Determine the [x, y] coordinate at the center of the cell enclosing the given text.  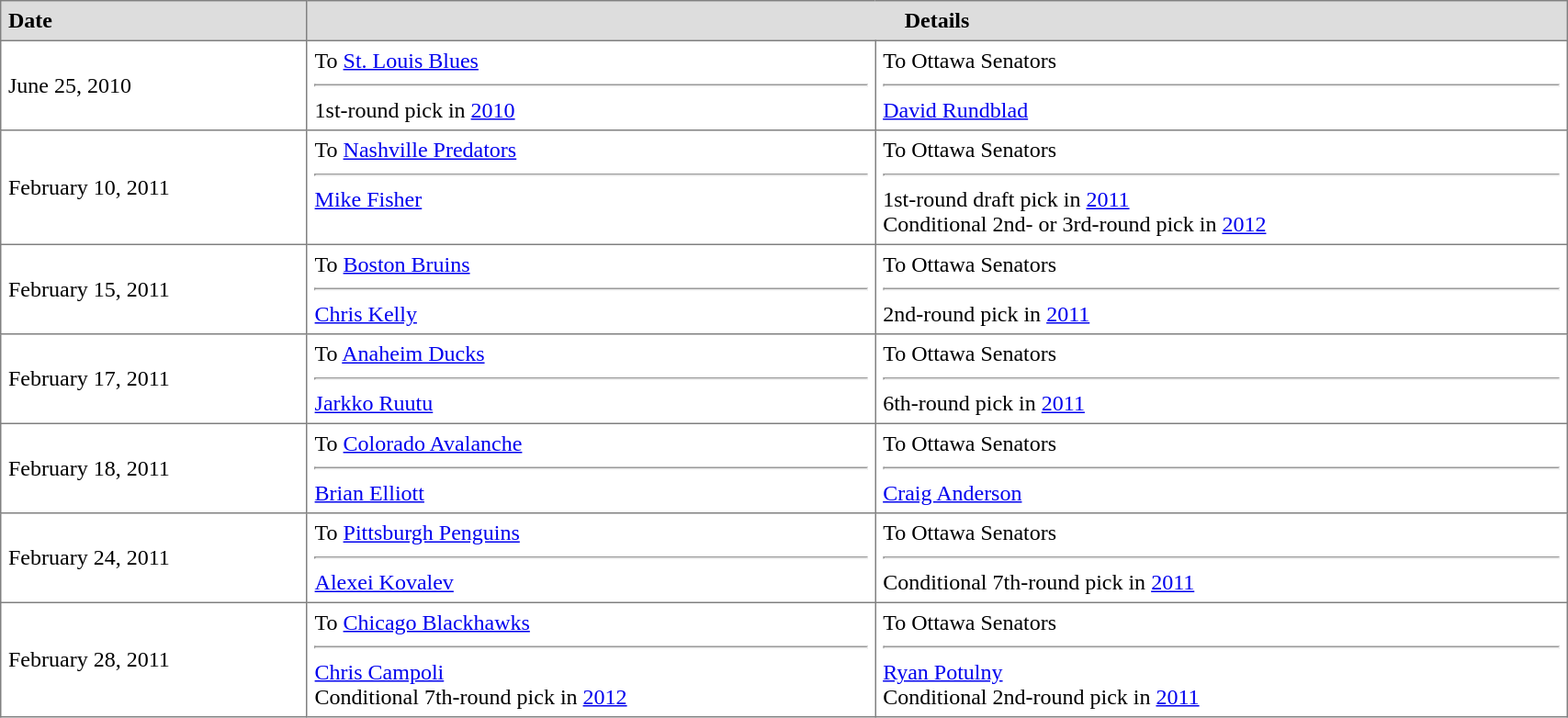
June 25, 2010 [154, 85]
To Anaheim Ducks Jarkko Ruutu [592, 379]
To Chicago Blackhawks Chris CampoliConditional 7th-round pick in 2012 [592, 659]
To Colorado Avalanche Brian Elliott [592, 468]
To Ottawa Senators David Rundblad [1222, 85]
Date [154, 21]
To Pittsburgh Penguins Alexei Kovalev [592, 558]
February 15, 2011 [154, 289]
Details [937, 21]
To Ottawa Senators Conditional 7th-round pick in 2011 [1222, 558]
To Boston Bruins Chris Kelly [592, 289]
February 17, 2011 [154, 379]
To St. Louis Blues 1st-round pick in 2010 [592, 85]
To Ottawa Senators Ryan PotulnyConditional 2nd-round pick in 2011 [1222, 659]
February 10, 2011 [154, 187]
February 24, 2011 [154, 558]
To Ottawa Senators 1st-round draft pick in 2011Conditional 2nd- or 3rd-round pick in 2012 [1222, 187]
To Ottawa Senators Craig Anderson [1222, 468]
To Ottawa Senators 2nd-round pick in 2011 [1222, 289]
February 18, 2011 [154, 468]
To Ottawa Senators 6th-round pick in 2011 [1222, 379]
To Nashville Predators Mike Fisher [592, 187]
February 28, 2011 [154, 659]
